Pinpoint the cell where the given text exists, returning its (X, Y) midpoint coordinate. 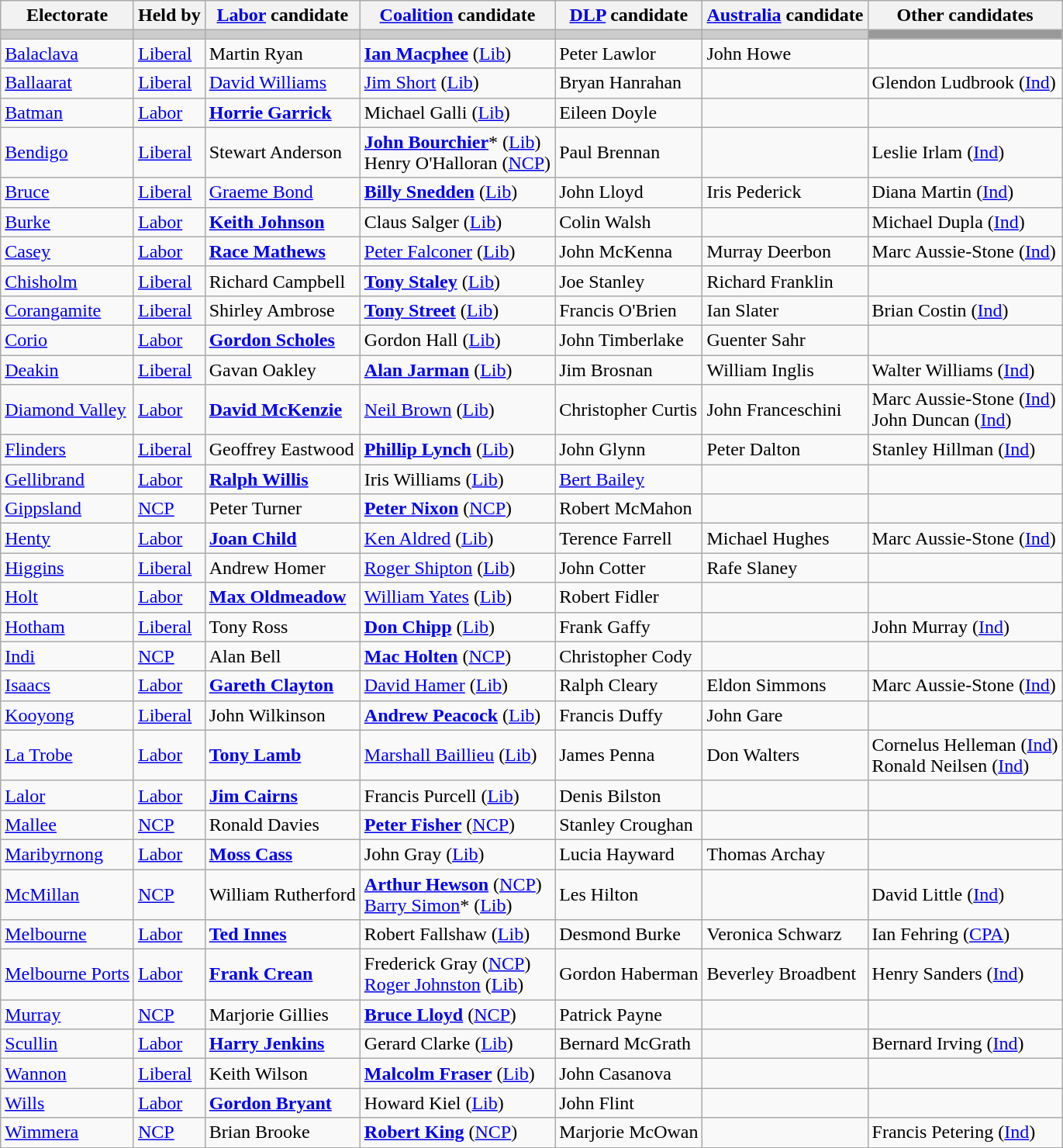
William Inglis (785, 370)
Graeme Bond (282, 192)
Malcolm Fraser (Lib) (457, 1074)
Joe Stanley (629, 281)
Michael Hughes (785, 538)
DLP candidate (629, 16)
Stanley Croughan (629, 825)
Coalition candidate (457, 16)
Diamond Valley (67, 410)
Marc Aussie-Stone (Ind)John Duncan (Ind) (965, 410)
Melbourne Ports (67, 974)
David McKenzie (282, 410)
Isaacs (67, 686)
Lucia Hayward (629, 854)
Desmond Burke (629, 935)
Henry Sanders (Ind) (965, 974)
Stewart Anderson (282, 152)
Murray (67, 1015)
Denis Bilston (629, 795)
Melbourne (67, 935)
Christopher Cody (629, 656)
Stanley Hillman (Ind) (965, 450)
Geoffrey Eastwood (282, 450)
Race Mathews (282, 251)
John Gray (Lib) (457, 854)
Beverley Broadbent (785, 974)
Christopher Curtis (629, 410)
Casey (67, 251)
Martin Ryan (282, 54)
Flinders (67, 450)
Tony Ross (282, 627)
Richard Campbell (282, 281)
Marshall Baillieu (Lib) (457, 756)
Eileen Doyle (629, 112)
Deakin (67, 370)
Wimmera (67, 1132)
Holt (67, 597)
Ian Fehring (CPA) (965, 935)
Iris Pederick (785, 192)
La Trobe (67, 756)
Henty (67, 538)
John Howe (785, 54)
John Lloyd (629, 192)
Chisholm (67, 281)
David Hamer (Lib) (457, 686)
Francis Duffy (629, 715)
Peter Fisher (NCP) (457, 825)
Shirley Ambrose (282, 310)
Michael Dupla (Ind) (965, 222)
Ballaarat (67, 83)
Labor candidate (282, 16)
John Gare (785, 715)
Peter Lawlor (629, 54)
Bryan Hanrahan (629, 83)
Francis Petering (Ind) (965, 1132)
Corio (67, 340)
Mac Holten (NCP) (457, 656)
Roger Shipton (Lib) (457, 568)
Arthur Hewson (NCP)Barry Simon* (Lib) (457, 894)
Wannon (67, 1074)
Jim Brosnan (629, 370)
Bruce (67, 192)
Ken Aldred (Lib) (457, 538)
Claus Salger (Lib) (457, 222)
Gareth Clayton (282, 686)
Alan Jarman (Lib) (457, 370)
Walter Williams (Ind) (965, 370)
John Wilkinson (282, 715)
Held by (169, 16)
Guenter Sahr (785, 340)
Francis Purcell (Lib) (457, 795)
Peter Dalton (785, 450)
John Murray (Ind) (965, 627)
Alan Bell (282, 656)
Ian Macphee (Lib) (457, 54)
Brian Costin (Ind) (965, 310)
William Yates (Lib) (457, 597)
Gordon Haberman (629, 974)
Ralph Cleary (629, 686)
Bruce Lloyd (NCP) (457, 1015)
Glendon Ludbrook (Ind) (965, 83)
Wills (67, 1103)
Howard Kiel (Lib) (457, 1103)
Scullin (67, 1044)
James Penna (629, 756)
John McKenna (629, 251)
Leslie Irlam (Ind) (965, 152)
Gordon Bryant (282, 1103)
Mallee (67, 825)
Max Oldmeadow (282, 597)
Phillip Lynch (Lib) (457, 450)
John Glynn (629, 450)
Ralph Willis (282, 479)
Frank Gaffy (629, 627)
John Flint (629, 1103)
Balaclava (67, 54)
John Bourchier* (Lib)Henry O'Halloran (NCP) (457, 152)
Peter Falconer (Lib) (457, 251)
Les Hilton (629, 894)
John Casanova (629, 1074)
Eldon Simmons (785, 686)
Michael Galli (Lib) (457, 112)
Lalor (67, 795)
Batman (67, 112)
John Timberlake (629, 340)
Keith Johnson (282, 222)
Francis O'Brien (629, 310)
Gordon Hall (Lib) (457, 340)
Maribyrnong (67, 854)
Thomas Archay (785, 854)
Brian Brooke (282, 1132)
Richard Franklin (785, 281)
Kooyong (67, 715)
Bernard Irving (Ind) (965, 1044)
Bert Bailey (629, 479)
Marjorie Gillies (282, 1015)
Cornelus Helleman (Ind)Ronald Neilsen (Ind) (965, 756)
Jim Cairns (282, 795)
Gerard Clarke (Lib) (457, 1044)
Frederick Gray (NCP)Roger Johnston (Lib) (457, 974)
Higgins (67, 568)
Gordon Scholes (282, 340)
Robert Fallshaw (Lib) (457, 935)
Australia candidate (785, 16)
Robert McMahon (629, 509)
Ian Slater (785, 310)
Paul Brennan (629, 152)
Ted Innes (282, 935)
McMillan (67, 894)
Bendigo (67, 152)
Electorate (67, 16)
Tony Staley (Lib) (457, 281)
Frank Crean (282, 974)
Don Walters (785, 756)
Colin Walsh (629, 222)
Corangamite (67, 310)
Neil Brown (Lib) (457, 410)
John Cotter (629, 568)
Billy Snedden (Lib) (457, 192)
Gavan Oakley (282, 370)
David Little (Ind) (965, 894)
Horrie Garrick (282, 112)
Ronald Davies (282, 825)
Rafe Slaney (785, 568)
Robert Fidler (629, 597)
Keith Wilson (282, 1074)
Andrew Peacock (Lib) (457, 715)
Peter Nixon (NCP) (457, 509)
Patrick Payne (629, 1015)
David Williams (282, 83)
Diana Martin (Ind) (965, 192)
Other candidates (965, 16)
Harry Jenkins (282, 1044)
John Franceschini (785, 410)
Veronica Schwarz (785, 935)
Gellibrand (67, 479)
Peter Turner (282, 509)
Hotham (67, 627)
Marjorie McOwan (629, 1132)
Tony Street (Lib) (457, 310)
Tony Lamb (282, 756)
Burke (67, 222)
Indi (67, 656)
Don Chipp (Lib) (457, 627)
William Rutherford (282, 894)
Moss Cass (282, 854)
Iris Williams (Lib) (457, 479)
Robert King (NCP) (457, 1132)
Murray Deerbon (785, 251)
Jim Short (Lib) (457, 83)
Bernard McGrath (629, 1044)
Gippsland (67, 509)
Terence Farrell (629, 538)
Andrew Homer (282, 568)
Joan Child (282, 538)
